Scan for the cell matching the given text and deliver its [x, y] coordinate at center. 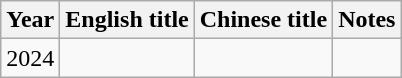
Year [30, 20]
English title [127, 20]
2024 [30, 58]
Notes [367, 20]
Chinese title [263, 20]
